Find where the given text appears and provide that cell's center as (x, y) coordinate. 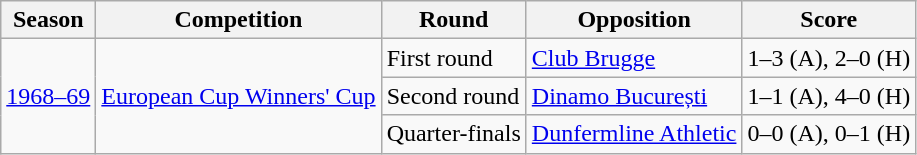
Second round (454, 96)
Dinamo București (634, 96)
1–3 (A), 2–0 (H) (829, 58)
Round (454, 20)
Club Brugge (634, 58)
Score (829, 20)
Opposition (634, 20)
1968–69 (48, 96)
0–0 (A), 0–1 (H) (829, 134)
Dunfermline Athletic (634, 134)
Competition (238, 20)
Quarter-finals (454, 134)
1–1 (A), 4–0 (H) (829, 96)
First round (454, 58)
European Cup Winners' Cup (238, 96)
Season (48, 20)
